Return [X, Y] of the center of cell containing provided text 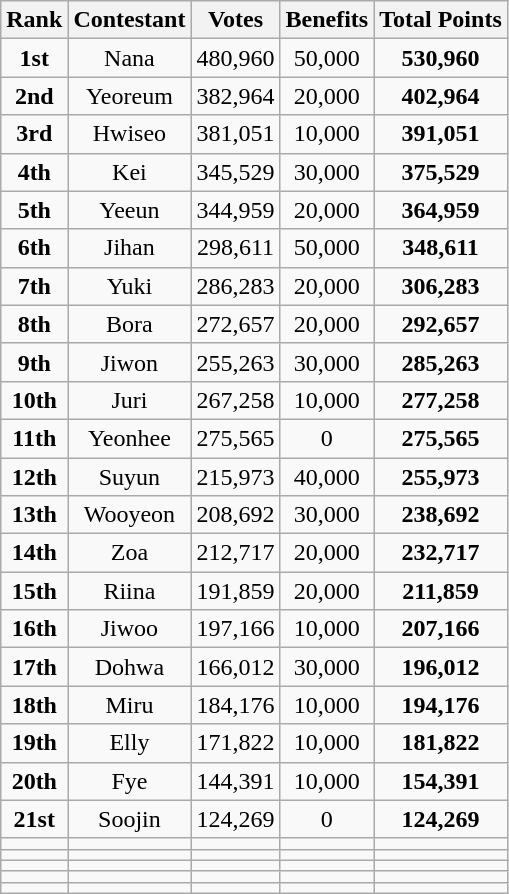
Elly [130, 743]
292,657 [441, 324]
Juri [130, 400]
Soojin [130, 819]
402,964 [441, 96]
Miru [130, 705]
13th [34, 515]
9th [34, 362]
255,263 [236, 362]
Suyun [130, 477]
255,973 [441, 477]
382,964 [236, 96]
7th [34, 286]
Zoa [130, 553]
211,859 [441, 591]
Jihan [130, 248]
6th [34, 248]
Hwiseo [130, 134]
Riina [130, 591]
277,258 [441, 400]
Fye [130, 781]
Rank [34, 20]
Benefits [327, 20]
144,391 [236, 781]
Yeoreum [130, 96]
Total Points [441, 20]
154,391 [441, 781]
171,822 [236, 743]
Wooyeon [130, 515]
5th [34, 210]
208,692 [236, 515]
530,960 [441, 58]
207,166 [441, 629]
Yeeun [130, 210]
197,166 [236, 629]
Dohwa [130, 667]
Nana [130, 58]
212,717 [236, 553]
17th [34, 667]
196,012 [441, 667]
375,529 [441, 172]
267,258 [236, 400]
238,692 [441, 515]
8th [34, 324]
345,529 [236, 172]
19th [34, 743]
Votes [236, 20]
4th [34, 172]
272,657 [236, 324]
286,283 [236, 286]
Bora [130, 324]
184,176 [236, 705]
16th [34, 629]
3rd [34, 134]
298,611 [236, 248]
480,960 [236, 58]
364,959 [441, 210]
18th [34, 705]
20th [34, 781]
Jiwon [130, 362]
2nd [34, 96]
285,263 [441, 362]
14th [34, 553]
Contestant [130, 20]
40,000 [327, 477]
1st [34, 58]
166,012 [236, 667]
306,283 [441, 286]
11th [34, 438]
Yuki [130, 286]
215,973 [236, 477]
10th [34, 400]
Kei [130, 172]
191,859 [236, 591]
344,959 [236, 210]
Yeonhee [130, 438]
21st [34, 819]
391,051 [441, 134]
181,822 [441, 743]
12th [34, 477]
232,717 [441, 553]
15th [34, 591]
381,051 [236, 134]
348,611 [441, 248]
194,176 [441, 705]
Jiwoo [130, 629]
